From the cell containing the given text, extract its center point as (x, y) coordinate. 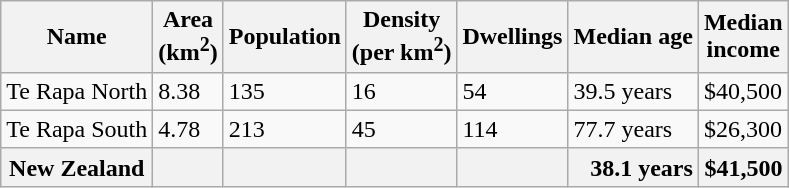
$26,300 (743, 129)
77.7 years (633, 129)
135 (284, 91)
Te Rapa South (77, 129)
$41,500 (743, 167)
Dwellings (512, 37)
213 (284, 129)
Population (284, 37)
Median age (633, 37)
16 (402, 91)
New Zealand (77, 167)
114 (512, 129)
Te Rapa North (77, 91)
54 (512, 91)
8.38 (188, 91)
Density(per km2) (402, 37)
39.5 years (633, 91)
Name (77, 37)
Area(km2) (188, 37)
Medianincome (743, 37)
38.1 years (633, 167)
4.78 (188, 129)
$40,500 (743, 91)
45 (402, 129)
